Output the [x, y] coordinate of the center of the cell containing the given text.  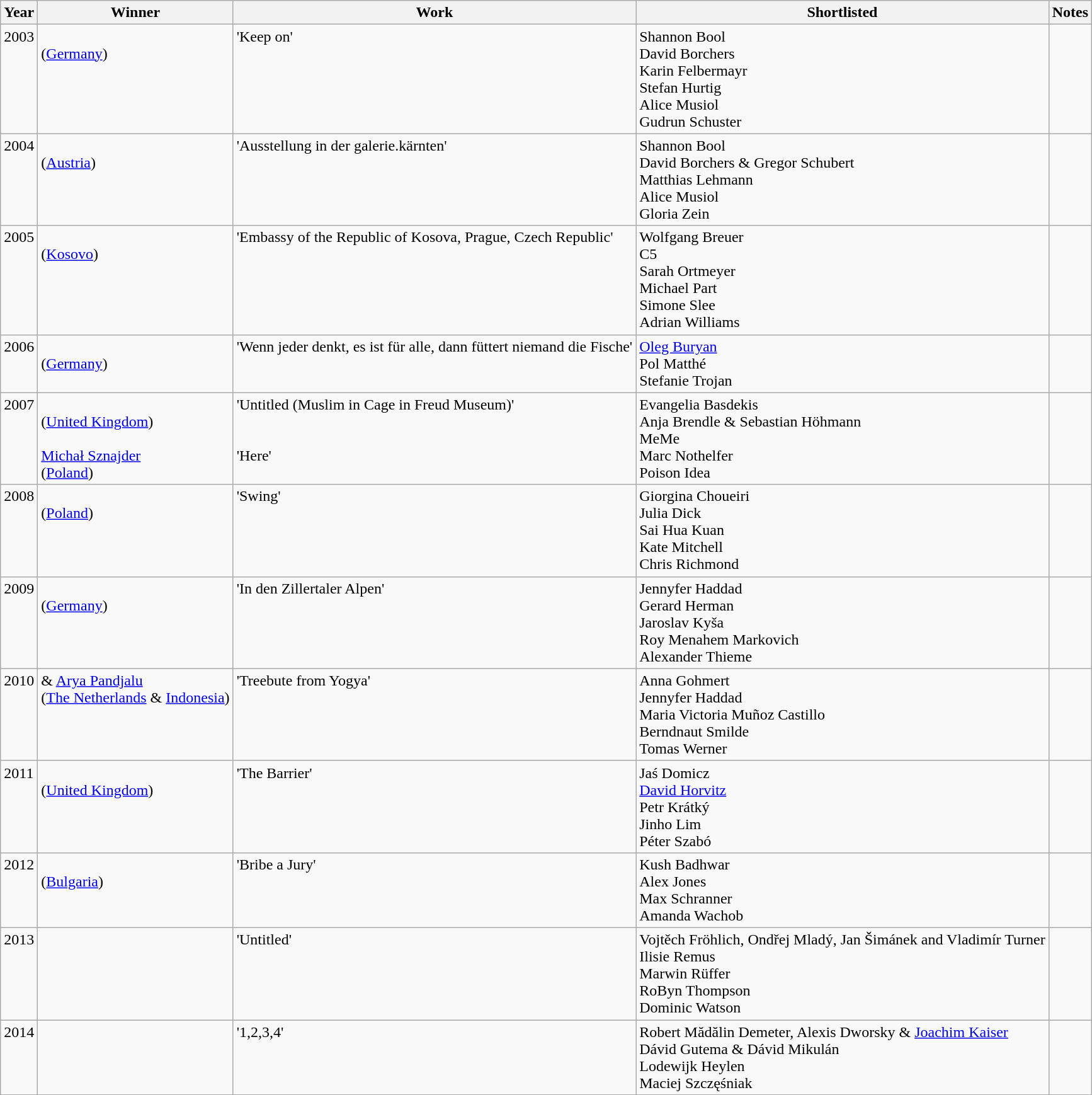
'Embassy of the Republic of Kosova, Prague, Czech Republic' [435, 280]
2013 [19, 973]
(Austria) [135, 180]
(United Kingdom) [135, 806]
(Kosovo) [135, 280]
2004 [19, 180]
Shortlisted [843, 13]
2006 [19, 364]
Notes [1070, 13]
2005 [19, 280]
Shannon BoolDavid BorchersKarin FelbermayrStefan HurtigAlice MusiolGudrun Schuster [843, 79]
2007 [19, 439]
Year [19, 13]
(Poland) [135, 530]
Robert Mădălin Demeter, Alexis Dworsky & Joachim KaiserDávid Gutema & Dávid MikulánLodewijk HeylenMaciej Szczęśniak [843, 1057]
'Untitled' [435, 973]
Oleg BuryanPol MatthéStefanie Trojan [843, 364]
Kush BadhwarAlex JonesMax Schranner Amanda Wachob [843, 890]
'1,2,3,4' [435, 1057]
Evangelia BasdekisAnja Brendle & Sebastian HöhmannMeMeMarc NothelferPoison Idea [843, 439]
'The Barrier' [435, 806]
2011 [19, 806]
Wolfgang BreuerC5Sarah OrtmeyerMichael PartSimone SleeAdrian Williams [843, 280]
Jaś DomiczDavid HorvitzPetr Krátký Jinho LimPéter Szabó [843, 806]
'Swing' [435, 530]
'Wenn jeder denkt, es ist für alle, dann füttert niemand die Fische' [435, 364]
2012 [19, 890]
'Ausstellung in der galerie.kärnten' [435, 180]
Giorgina ChoueiriJulia DickSai Hua KuanKate MitchellChris Richmond [843, 530]
2003 [19, 79]
2008 [19, 530]
Work [435, 13]
'Bribe a Jury' [435, 890]
Anna GohmertJennyfer HaddadMaria Victoria Muñoz Castillo Berndnaut SmildeTomas Werner [843, 714]
'Treebute from Yogya' [435, 714]
'Untitled (Muslim in Cage in Freud Museum)''Here' [435, 439]
'Keep on' [435, 79]
2014 [19, 1057]
'In den Zillertaler Alpen' [435, 622]
Shannon BoolDavid Borchers & Gregor SchubertMatthias LehmannAlice MusiolGloria Zein [843, 180]
Vojtěch Fröhlich, Ondřej Mladý, Jan Šimánek and Vladimír Turner Ilisie Remus Marwin Rüffer RoByn Thompson Dominic Watson [843, 973]
2009 [19, 622]
(United Kingdom) Michał Sznajder (Poland) [135, 439]
& Arya Pandjalu (The Netherlands & Indonesia) [135, 714]
Jennyfer HaddadGerard HermanJaroslav KyšaRoy Menahem MarkovichAlexander Thieme [843, 622]
Winner [135, 13]
2010 [19, 714]
(Bulgaria) [135, 890]
